Provide the (X, Y) coordinate of the cell's center where the given text is located.  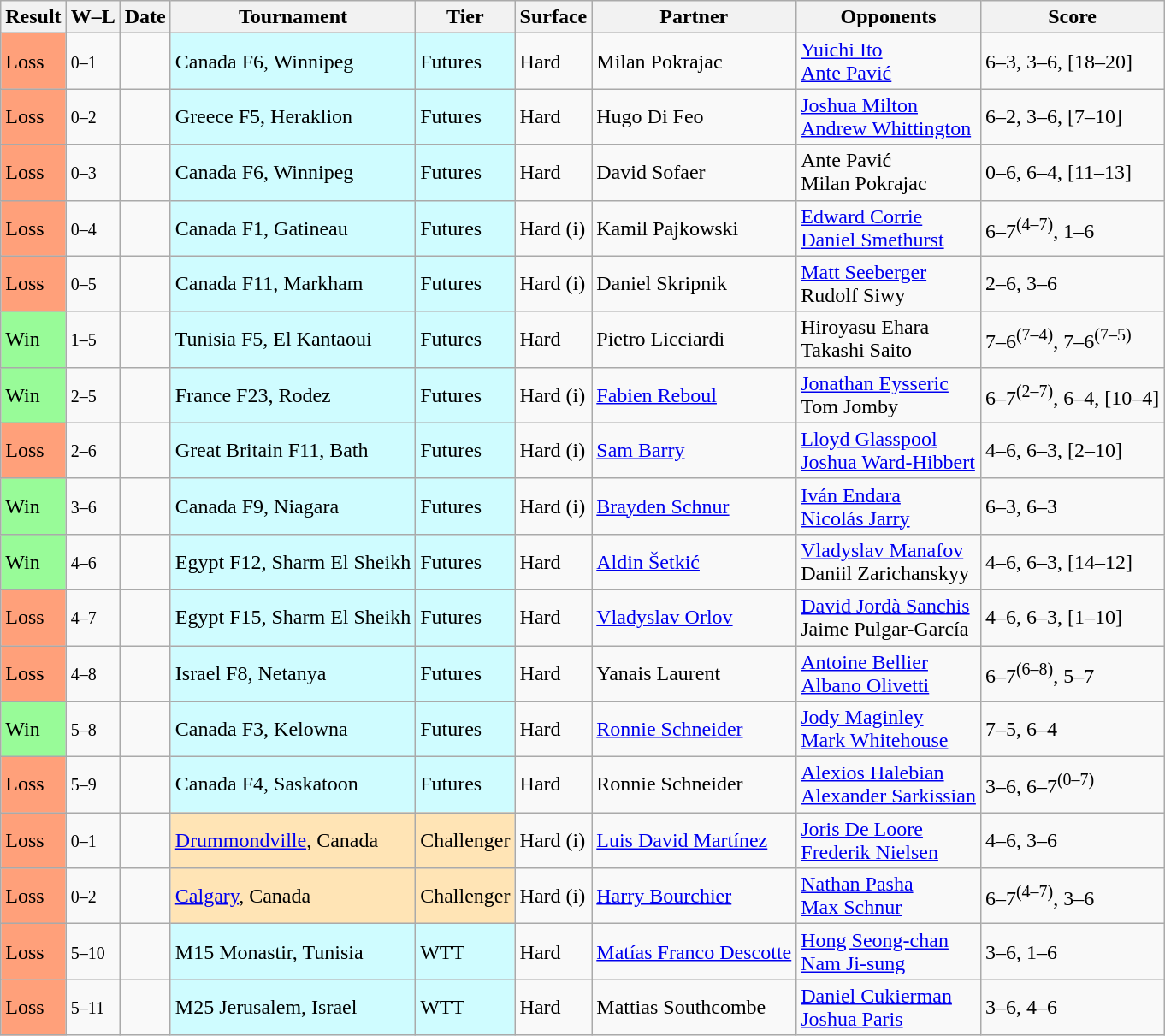
W–L (92, 17)
Daniel Skripnik (695, 284)
Egypt F12, Sharm El Sheikh (293, 561)
Luis David Martínez (695, 840)
Drummondville, Canada (293, 840)
Opponents (889, 17)
Canada F4, Saskatoon (293, 785)
Surface (553, 17)
6–7(6–8), 5–7 (1072, 672)
Hong Seong-chan Nam Ji-sung (889, 951)
Ante Pavić Milan Pokrajac (889, 173)
0–3 (92, 173)
3–6, 4–6 (1072, 1008)
6–3, 6–3 (1072, 506)
6–7(4–7), 3–6 (1072, 897)
5–10 (92, 951)
Partner (695, 17)
0–6, 6–4, [11–13] (1072, 173)
Vladyslav Manafov Daniil Zarichanskyy (889, 561)
5–11 (92, 1008)
Antoine Bellier Albano Olivetti (889, 672)
David Sofaer (695, 173)
3–6 (92, 506)
Nathan Pasha Max Schnur (889, 897)
Iván Endara Nicolás Jarry (889, 506)
M15 Monastir, Tunisia (293, 951)
Egypt F15, Sharm El Sheikh (293, 618)
Aldin Šetkić (695, 561)
Jody Maginley Mark Whitehouse (889, 729)
Daniel Cukierman Joshua Paris (889, 1008)
6–7(2–7), 6–4, [10–4] (1072, 395)
Tournament (293, 17)
4–6, 3–6 (1072, 840)
Hiroyasu Ehara Takashi Saito (889, 339)
5–9 (92, 785)
7–6(7–4), 7–6(7–5) (1072, 339)
Yuichi Ito Ante Pavić (889, 62)
Edward Corrie Daniel Smethurst (889, 228)
4–6 (92, 561)
Kamil Pajkowski (695, 228)
Greece F5, Heraklion (293, 116)
Date (145, 17)
Mattias Southcombe (695, 1008)
Canada F1, Gatineau (293, 228)
Joshua Milton Andrew Whittington (889, 116)
Harry Bourchier (695, 897)
1–5 (92, 339)
Milan Pokrajac (695, 62)
2–5 (92, 395)
Hugo Di Feo (695, 116)
Tier (465, 17)
6–2, 3–6, [7–10] (1072, 116)
4–7 (92, 618)
0–5 (92, 284)
France F23, Rodez (293, 395)
Canada F11, Markham (293, 284)
Canada F3, Kelowna (293, 729)
Result (33, 17)
4–6, 6–3, [14–12] (1072, 561)
Jonathan Eysseric Tom Jomby (889, 395)
2–6 (92, 450)
M25 Jerusalem, Israel (293, 1008)
Brayden Schnur (695, 506)
3–6, 1–6 (1072, 951)
Pietro Licciardi (695, 339)
Lloyd Glasspool Joshua Ward-Hibbert (889, 450)
5–8 (92, 729)
6–3, 3–6, [18–20] (1072, 62)
Sam Barry (695, 450)
Matías Franco Descotte (695, 951)
7–5, 6–4 (1072, 729)
Joris De Loore Frederik Nielsen (889, 840)
4–8 (92, 672)
0–4 (92, 228)
Score (1072, 17)
6–7(4–7), 1–6 (1072, 228)
David Jordà Sanchis Jaime Pulgar-García (889, 618)
Israel F8, Netanya (293, 672)
Canada F9, Niagara (293, 506)
Fabien Reboul (695, 395)
2–6, 3–6 (1072, 284)
Tunisia F5, El Kantaoui (293, 339)
4–6, 6–3, [1–10] (1072, 618)
Yanais Laurent (695, 672)
Matt Seeberger Rudolf Siwy (889, 284)
Calgary, Canada (293, 897)
Alexios Halebian Alexander Sarkissian (889, 785)
Great Britain F11, Bath (293, 450)
3–6, 6–7(0–7) (1072, 785)
Vladyslav Orlov (695, 618)
4–6, 6–3, [2–10] (1072, 450)
